Capture the cell that displays the provided text and extract its [x, y] central coordinate. 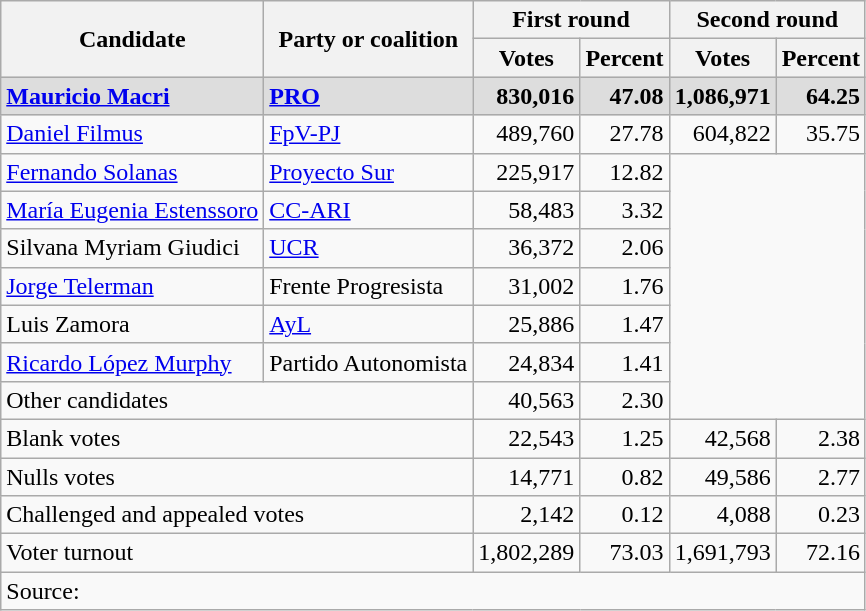
35.75 [820, 134]
Luis Zamora [132, 324]
58,483 [526, 210]
Challenged and appealed votes [237, 515]
First round [571, 20]
27.78 [624, 134]
1.76 [624, 286]
36,372 [526, 248]
Other candidates [237, 400]
1.41 [624, 362]
Party or coalition [368, 39]
FpV-PJ [368, 134]
2,142 [526, 515]
1,086,971 [722, 96]
3.32 [624, 210]
31,002 [526, 286]
0.82 [624, 477]
Mauricio Macri [132, 96]
12.82 [624, 172]
49,586 [722, 477]
225,917 [526, 172]
UCR [368, 248]
489,760 [526, 134]
CC-ARI [368, 210]
2.77 [820, 477]
72.16 [820, 553]
Source: [434, 591]
2.30 [624, 400]
PRO [368, 96]
Nulls votes [237, 477]
24,834 [526, 362]
604,822 [722, 134]
Frente Progresista [368, 286]
Blank votes [237, 438]
Jorge Telerman [132, 286]
25,886 [526, 324]
Fernando Solanas [132, 172]
1,802,289 [526, 553]
Second round [767, 20]
73.03 [624, 553]
42,568 [722, 438]
2.06 [624, 248]
Daniel Filmus [132, 134]
Proyecto Sur [368, 172]
Silvana Myriam Giudici [132, 248]
830,016 [526, 96]
1.25 [624, 438]
1.47 [624, 324]
47.08 [624, 96]
14,771 [526, 477]
64.25 [820, 96]
4,088 [722, 515]
María Eugenia Estenssoro [132, 210]
AyL [368, 324]
Ricardo López Murphy [132, 362]
Partido Autonomista [368, 362]
2.38 [820, 438]
0.23 [820, 515]
Candidate [132, 39]
22,543 [526, 438]
Voter turnout [237, 553]
0.12 [624, 515]
1,691,793 [722, 553]
40,563 [526, 400]
